Return the (x, y) coordinate for the center point of the cell that contains the specified text.  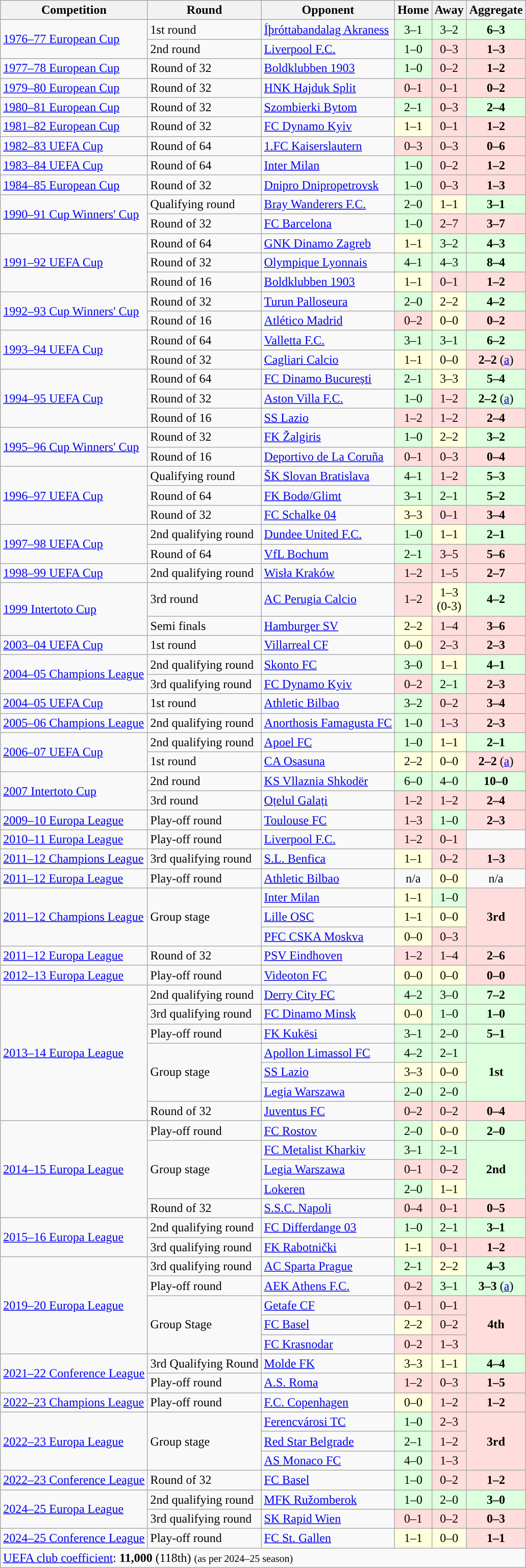
1983–84 UEFA Cup (74, 165)
10–0 (496, 781)
AC Perugia Calcio (328, 600)
Dnipro Dnipropetrovsk (328, 185)
Lille OSC (328, 917)
UEFA club coefficient: 11,000 (118th) (as per 2024–25 season) (263, 1558)
1.FC Kaiserslautern (328, 146)
Opponent (328, 10)
2024–25 Europa League (74, 1509)
Juventus FC (328, 1111)
1994–95 UEFA Cup (74, 398)
3–3 (a) (496, 1286)
8–4 (496, 263)
5–4 (496, 379)
FK Žalgiris (328, 437)
2003–04 UEFA Cup (74, 645)
2nd (496, 1169)
Turun Palloseura (328, 301)
Lokeren (328, 1189)
Molde FK (328, 1363)
Red Star Belgrade (328, 1441)
Oțelul Galați (328, 800)
1981–82 European Cup (74, 127)
FC Dinamo București (328, 379)
5–1 (496, 1033)
FC Krasnodar (328, 1344)
2021–22 Conference League (74, 1373)
Aggregate (496, 10)
FC Schalke 04 (328, 515)
FC Dinamo Minsk (328, 1014)
0–6 (496, 146)
AC Sparta Prague (328, 1267)
SK Rapid Wien (328, 1519)
1977–78 European Cup (74, 68)
FK Kukësi (328, 1033)
Bray Wanderers F.C. (328, 204)
Videoton FC (328, 975)
1984–85 European Cup (74, 185)
2013–14 Europa League (74, 1053)
Anorthosis Famagusta FC (328, 723)
4th (496, 1325)
2019–20 Europa League (74, 1305)
6–0 (413, 781)
0–5 (496, 1208)
Villarreal CF (328, 645)
FC Metalist Kharkiv (328, 1150)
2014–15 Europa League (74, 1169)
KS Vllaznia Shkodër (328, 781)
1991–92 UEFA Cup (74, 263)
Wisła Kraków (328, 573)
Toulouse FC (328, 820)
1976–77 European Cup (74, 39)
Semi finals (204, 626)
PFC CSKA Moskva (328, 937)
Aston Villa F.C. (328, 398)
2010–11 Europa League (74, 839)
AS Monaco FC (328, 1460)
1993–94 UEFA Cup (74, 350)
3–7 (496, 223)
2024–25 Conference League (74, 1538)
1990–91 Cup Winners' Cup (74, 214)
6–3 (496, 30)
1980–81 European Cup (74, 107)
5–3 (496, 476)
1982–83 UEFA Cup (74, 146)
Atlético Madrid (328, 321)
S.S.C. Napoli (328, 1208)
Getafe CF (328, 1305)
1996–97 UEFA Cup (74, 495)
1–3 (0-3) (449, 600)
5–2 (496, 495)
F.C. Copenhagen (328, 1402)
Home (413, 10)
Valletta F.C. (328, 340)
2004–05 UEFA Cup (74, 703)
Hamburger SV (328, 626)
Olympique Lyonnais (328, 263)
Apollon Limassol FC (328, 1053)
MFK Ružomberok (328, 1499)
FC St. Gallen (328, 1538)
Dundee United F.C. (328, 534)
A.S. Roma (328, 1383)
1st (496, 1072)
Cagliari Calcio (328, 360)
Apoel FC (328, 742)
Derry City FC (328, 995)
CA Osasuna (328, 762)
3–6 (496, 626)
FK Rabotnički (328, 1247)
3–5 (449, 553)
2–6 (496, 956)
Group Stage (204, 1325)
4–4 (496, 1363)
Íþróttabandalag Akraness (328, 30)
AEK Athens F.C. (328, 1286)
Deportivo de La Coruña (328, 457)
1997–98 UEFA Cup (74, 544)
2004–05 Champions League (74, 674)
1999 Intertoto Cup (74, 609)
2022–23 Conference League (74, 1480)
HNK Hajduk Split (328, 88)
7–2 (496, 995)
FC Differdange 03 (328, 1228)
FC Barcelona (328, 223)
2005–06 Champions League (74, 723)
2006–07 UEFA Cup (74, 752)
GNK Dinamo Zagreb (328, 243)
2007 Intertoto Cup (74, 791)
3rd Qualifying Round (204, 1363)
S.L. Benfica (328, 858)
Away (449, 10)
FC Rostov (328, 1130)
2009–10 Europa League (74, 820)
Competition (74, 10)
1992–93 Cup Winners' Cup (74, 311)
2022–23 Europa League (74, 1441)
Skonto FC (328, 665)
VfL Bochum (328, 553)
2012–13 Europa League (74, 975)
6–2 (496, 340)
1979–80 European Cup (74, 88)
1995–96 Cup Winners' Cup (74, 447)
PSV Eindhoven (328, 956)
FK Bodø/Glimt (328, 495)
Ferencvárosi TC (328, 1422)
2022–23 Champions League (74, 1402)
2015–16 Europa League (74, 1237)
Szombierki Bytom (328, 107)
Round (204, 10)
5–6 (496, 553)
1998–99 UEFA Cup (74, 573)
ŠK Slovan Bratislava (328, 476)
